From the cell containing the given text, extract its center point as [X, Y] coordinate. 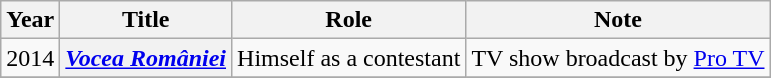
2014 [30, 58]
Year [30, 20]
Role [349, 20]
Note [618, 20]
Himself as a contestant [349, 58]
Vocea României [146, 58]
TV show broadcast by Pro TV [618, 58]
Title [146, 20]
